Return the (x, y) coordinate for the center point of the cell that contains the specified text.  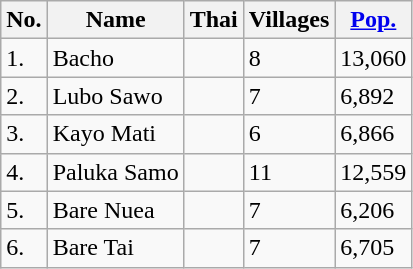
6,705 (374, 248)
Kayo Mati (116, 134)
No. (24, 20)
5. (24, 210)
2. (24, 96)
Name (116, 20)
Lubo Sawo (116, 96)
Paluka Samo (116, 172)
13,060 (374, 58)
3. (24, 134)
1. (24, 58)
6,892 (374, 96)
4. (24, 172)
6,206 (374, 210)
6. (24, 248)
8 (289, 58)
6,866 (374, 134)
12,559 (374, 172)
11 (289, 172)
Bare Tai (116, 248)
Thai (214, 20)
Villages (289, 20)
6 (289, 134)
Bacho (116, 58)
Bare Nuea (116, 210)
Pop. (374, 20)
